Find where the given text appears and provide that cell's center as (X, Y) coordinate. 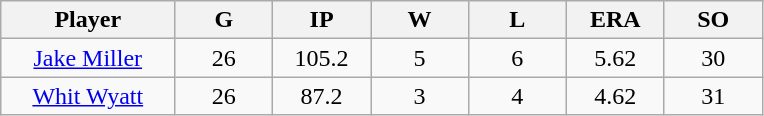
G (224, 20)
4.62 (615, 96)
6 (517, 58)
SO (713, 20)
5.62 (615, 58)
IP (322, 20)
105.2 (322, 58)
L (517, 20)
ERA (615, 20)
Jake Miller (88, 58)
87.2 (322, 96)
Player (88, 20)
30 (713, 58)
3 (420, 96)
4 (517, 96)
W (420, 20)
5 (420, 58)
31 (713, 96)
Whit Wyatt (88, 96)
